From the cell containing the given text, extract its center point as (x, y) coordinate. 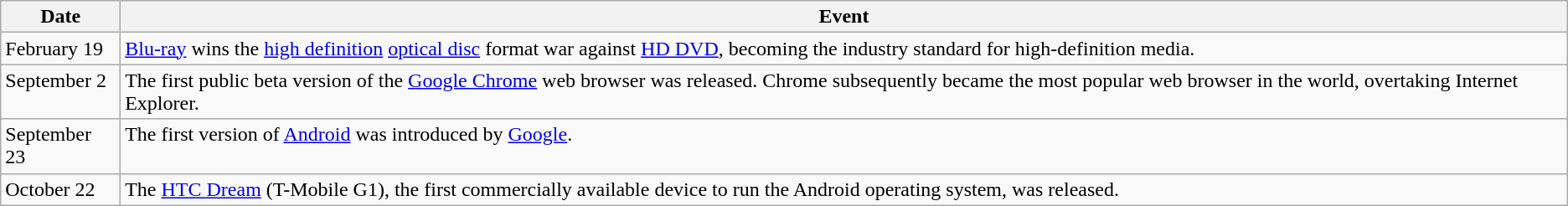
Blu-ray wins the high definition optical disc format war against HD DVD, becoming the industry standard for high-definition media. (844, 49)
September 23 (60, 146)
October 22 (60, 189)
The first version of Android was introduced by Google. (844, 146)
Event (844, 17)
February 19 (60, 49)
The HTC Dream (T-Mobile G1), the first commercially available device to run the Android operating system, was released. (844, 189)
September 2 (60, 92)
Date (60, 17)
